Find where the given text appears and provide that cell's center as [x, y] coordinate. 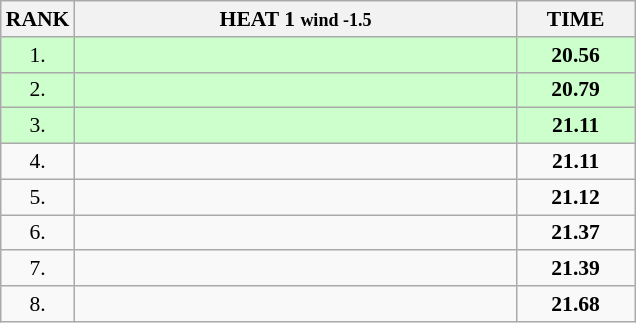
21.39 [576, 269]
5. [38, 197]
21.12 [576, 197]
2. [38, 90]
6. [38, 233]
8. [38, 304]
21.68 [576, 304]
21.37 [576, 233]
1. [38, 55]
20.56 [576, 55]
20.79 [576, 90]
7. [38, 269]
HEAT 1 wind -1.5 [295, 19]
4. [38, 162]
3. [38, 126]
TIME [576, 19]
RANK [38, 19]
